Search for the cell housing the specified text and yield its [x, y] center coordinate. 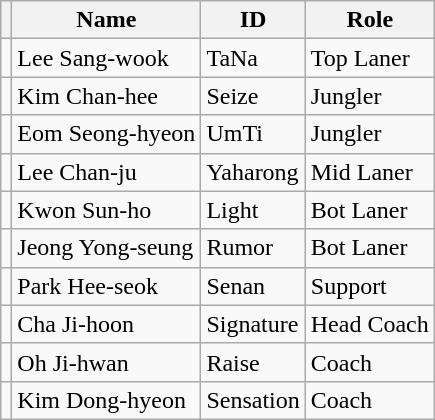
Role [370, 20]
Rumor [253, 248]
UmTi [253, 134]
Oh Ji-hwan [106, 362]
Mid Laner [370, 172]
Raise [253, 362]
Jeong Yong-seung [106, 248]
Signature [253, 324]
Head Coach [370, 324]
Seize [253, 96]
Lee Sang-wook [106, 58]
Lee Chan-ju [106, 172]
Sensation [253, 400]
Senan [253, 286]
Eom Seong-hyeon [106, 134]
Park Hee-seok [106, 286]
Kim Dong-hyeon [106, 400]
Light [253, 210]
Yaharong [253, 172]
Support [370, 286]
TaNa [253, 58]
Kwon Sun-ho [106, 210]
Top Laner [370, 58]
ID [253, 20]
Kim Chan-hee [106, 96]
Cha Ji-hoon [106, 324]
Name [106, 20]
